Capture the cell that displays the provided text and extract its (x, y) central coordinate. 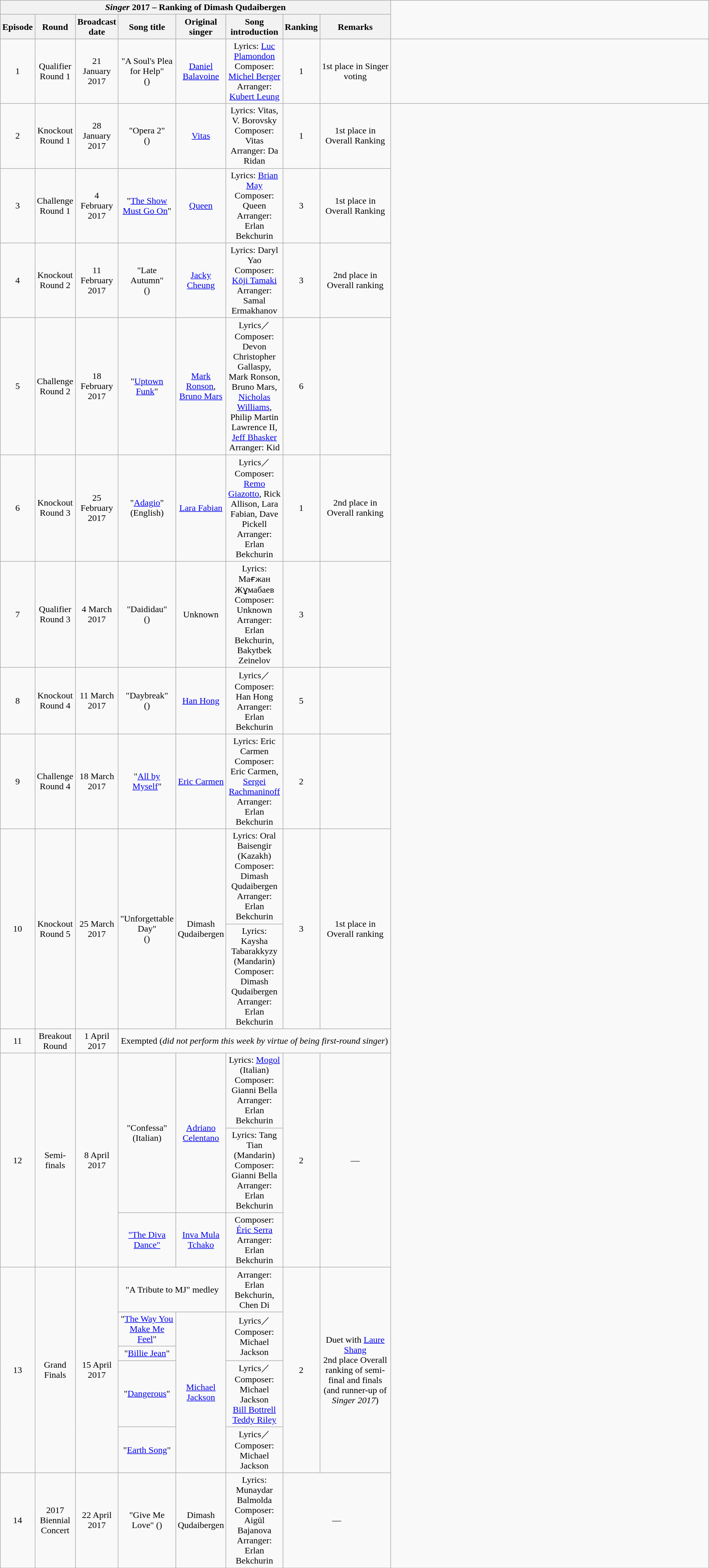
"Give Me Love" () (147, 1521)
11 (18, 1041)
28 January 2017 (97, 136)
Adriano Celentano (201, 1133)
Round (55, 27)
"All by Myself" (147, 781)
"Daididau"() (147, 614)
Original singer (201, 27)
13 (18, 1370)
Lyrics: Мағжан Жұмабаев Composer: Unknown Arranger: Erlan Bekchurin, Bakytbek Zeinelov (254, 614)
1st place in Overall ranking (355, 929)
"Confessa" (Italian) (147, 1133)
Remarks (355, 27)
10 (18, 929)
"Unforgettable Day"() (147, 929)
25 March 2017 (97, 929)
Knockout Round 1 (55, 136)
Exempted (did not perform this week by virtue of being first-round singer) (254, 1041)
15 April 2017 (97, 1370)
Song title (147, 27)
22 April 2017 (97, 1521)
Lyrics: Oral Baisengir (Kazakh)Composer: Dimash QudaibergenArranger: Erlan Bekchurin (254, 876)
25 February 2017 (97, 508)
"Daybreak"() (147, 701)
Lyrics: Mogol (Italian)Composer: Gianni BellaArranger: Erlan Bekchurin (254, 1090)
Lyrics／Composer: Michael JacksonBill BottrellTeddy Riley (254, 1393)
Vitas (201, 136)
Broadcast date (97, 27)
"A Soul's Plea for Help"() (147, 71)
Song introduction (254, 27)
Lyrics: Eric CarmenComposer: Eric Carmen, Sergei RachmaninoffArranger: Erlan Bekchurin (254, 781)
Grand Finals (55, 1370)
12 (18, 1160)
7 (18, 614)
Lyrics: Munaydar BalmoldaComposer: Аigül BajanovaArranger: Erlan Bekchurin (254, 1521)
Qualifier Round 1 (55, 71)
Qualifier Round 3 (55, 614)
Lyrics: Brian MayComposer: QueenArranger: Erlan Bekchurin (254, 206)
Ranking (301, 27)
8 (18, 701)
Michael Jackson (201, 1392)
"The Show Must Go On" (147, 206)
"A Tribute to MJ" medley (172, 1289)
"Earth Song" (147, 1450)
Queen (201, 206)
21 January 2017 (97, 71)
Lyrics／Composer: Devon Christopher Gallaspy, Mark Ronson, Bruno Mars, Nicholas Williams, Philip Martin Lawrence II, Jeff BhaskerArranger: Kid (254, 386)
Semi-finals (55, 1160)
1 April 2017 (97, 1041)
Lyrics／Composer: Remo Giazotto, Rick Allison, Lara Fabian, Dave PickellArranger: Erlan Bekchurin (254, 508)
Daniel Balavoine (201, 71)
Knockout Round 3 (55, 508)
4 February 2017 (97, 206)
"The Way You Make Me Feel" (147, 1329)
Knockout Round 5 (55, 929)
Challenge Round 1 (55, 206)
Arranger: Erlan Bekchurin, Chen Di (254, 1289)
11 February 2017 (97, 280)
Lyrics: Daryl YaoComposer: Kōji TamakiArranger: Samal Ermakhanov (254, 280)
Knockout Round 2 (55, 280)
11 March 2017 (97, 701)
Episode (18, 27)
14 (18, 1521)
Challenge Round 4 (55, 781)
"The Diva Dance" (147, 1240)
2017 Biennial Concert (55, 1521)
"Adagio" (English) (147, 508)
Eric Carmen (201, 781)
18 March 2017 (97, 781)
Challenge Round 2 (55, 386)
"Late Autumn"() (147, 280)
"Billie Jean" (147, 1353)
Jacky Cheung (201, 280)
Lyrics: Luc PlamondonComposer: Michel BergerArranger: Kubert Leung (254, 71)
Composer: Éric SerraArranger: Erlan Bekchurin (254, 1240)
9 (18, 781)
4 March 2017 (97, 614)
"Dangerous" (147, 1393)
Inva Mula Tchako (201, 1240)
Lyrics: Kaysha Tabarakkyzy (Mandarin)Composer: Dimash QudaibergenArranger: Erlan Bekchurin (254, 976)
Duet with Laure Shang2nd place Overall ranking of semi-final and finals (and runner-up of Singer 2017) (355, 1370)
Breakout Round (55, 1041)
Unknown (201, 614)
Lara Fabian (201, 508)
Mark Ronson, Bruno Mars (201, 386)
Knockout Round 4 (55, 701)
8 April 2017 (97, 1160)
1st place in Singer voting (355, 71)
Han Hong (201, 701)
"Uptown Funk" (147, 386)
Lyrics: Vitas, V. BorovskyComposer: VitasArranger: Da Ridan (254, 136)
Lyrics: Tang Tian (Mandarin)Composer: Gianni BellaArranger: Erlan Bekchurin (254, 1170)
"Opera 2" () (147, 136)
18 February 2017 (97, 386)
4 (18, 280)
Singer 2017 – Ranking of Dimash Qudaibergen (196, 7)
Lyrics／Composer: Han HongArranger: Erlan Bekchurin (254, 701)
